Search for the cell housing the specified text and yield its [x, y] center coordinate. 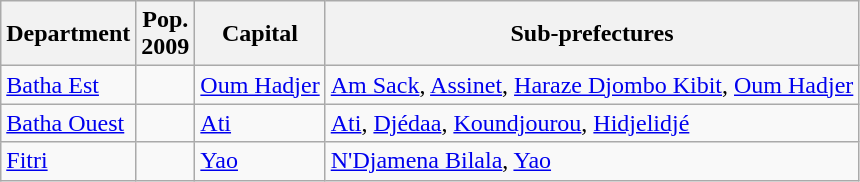
Fitri [68, 161]
Capital [260, 34]
Oum Hadjer [260, 85]
Sub-prefectures [592, 34]
Department [68, 34]
Batha Ouest [68, 123]
Batha Est [68, 85]
Yao [260, 161]
Am Sack, Assinet, Haraze Djombo Kibit, Oum Hadjer [592, 85]
N'Djamena Bilala, Yao [592, 161]
Pop.2009 [166, 34]
Ati, Djédaa, Koundjourou, Hidjelidjé [592, 123]
Ati [260, 123]
